Output the [x, y] coordinate of the center of the cell containing the given text.  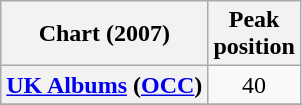
40 [254, 85]
UK Albums (OCC) [104, 85]
Chart (2007) [104, 34]
Peakposition [254, 34]
